Scan for the cell matching the given text and deliver its [X, Y] coordinate at center. 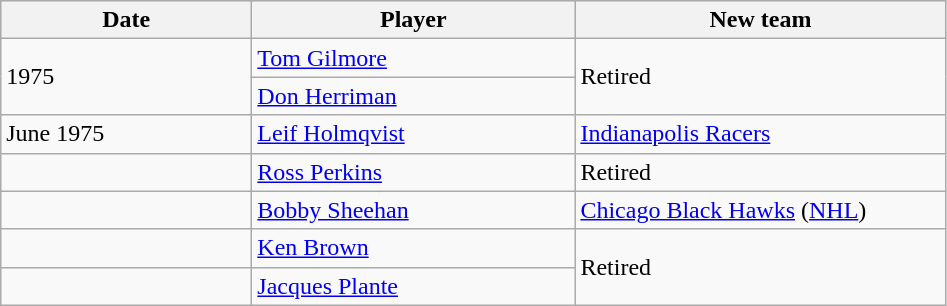
Chicago Black Hawks (NHL) [760, 210]
Don Herriman [414, 96]
Jacques Plante [414, 286]
Ross Perkins [414, 172]
Ken Brown [414, 248]
Date [126, 20]
1975 [126, 77]
Tom Gilmore [414, 58]
New team [760, 20]
Indianapolis Racers [760, 134]
Bobby Sheehan [414, 210]
June 1975 [126, 134]
Player [414, 20]
Leif Holmqvist [414, 134]
